Determine the [x, y] coordinate at the center of the cell enclosing the given text.  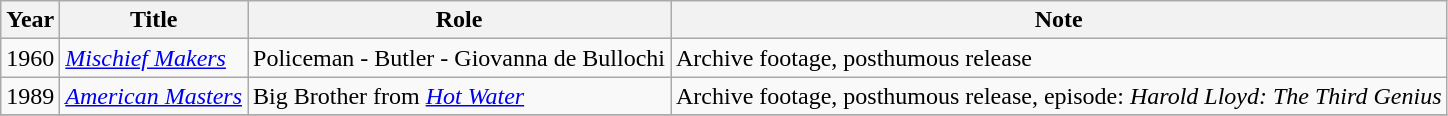
Mischief Makers [154, 58]
1960 [30, 58]
Title [154, 20]
American Masters [154, 96]
Year [30, 20]
Note [1058, 20]
1989 [30, 96]
Big Brother from Hot Water [460, 96]
Role [460, 20]
Policeman - Butler - Giovanna de Bullochi [460, 58]
Archive footage, posthumous release, episode: Harold Lloyd: The Third Genius [1058, 96]
Archive footage, posthumous release [1058, 58]
